Extract the [X, Y] coordinate from the center of the cell holding the provided text.  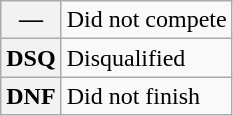
Did not compete [146, 20]
DSQ [31, 58]
DNF [31, 96]
Disqualified [146, 58]
— [31, 20]
Did not finish [146, 96]
